Scan for the cell matching the given text and deliver its [x, y] coordinate at center. 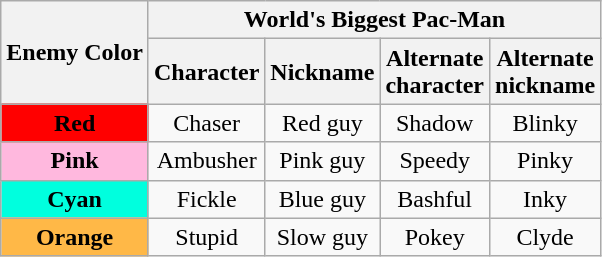
Alternatenickname [546, 72]
Stupid [206, 237]
Inky [546, 199]
Red guy [322, 123]
Slow guy [322, 237]
Speedy [435, 161]
Blinky [546, 123]
Cyan [75, 199]
Character [206, 72]
Red [75, 123]
Chaser [206, 123]
Pokey [435, 237]
Nickname [322, 72]
Orange [75, 237]
Ambusher [206, 161]
Pink guy [322, 161]
Pinky [546, 161]
Clyde [546, 237]
Pink [75, 161]
Shadow [435, 123]
Alternatecharacter [435, 72]
Fickle [206, 199]
Enemy Color [75, 52]
World's Biggest Pac-Man [374, 20]
Bashful [435, 199]
Blue guy [322, 199]
